Return [X, Y] of the center of cell containing provided text 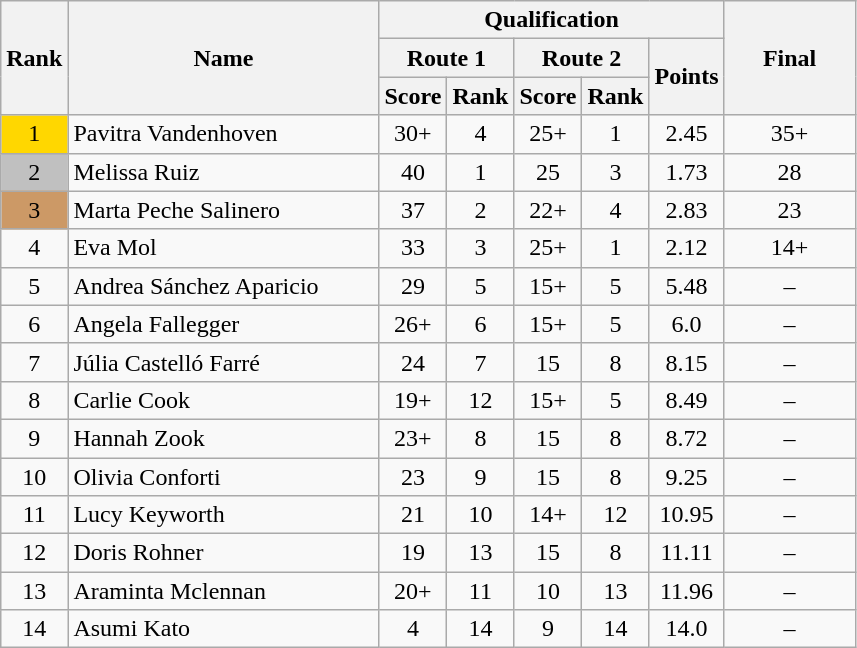
37 [413, 210]
Final [790, 58]
25 [548, 172]
2.45 [686, 134]
Araminta Mclennan [224, 591]
Carlie Cook [224, 400]
Olivia Conforti [224, 477]
2.12 [686, 248]
Marta Peche Salinero [224, 210]
2.83 [686, 210]
22+ [548, 210]
20+ [413, 591]
Melissa Ruiz [224, 172]
21 [413, 515]
Júlia Castelló Farré [224, 362]
14.0 [686, 629]
8.49 [686, 400]
Andrea Sánchez Aparicio [224, 286]
Angela Fallegger [224, 324]
30+ [413, 134]
40 [413, 172]
24 [413, 362]
19 [413, 553]
Points [686, 77]
11.11 [686, 553]
26+ [413, 324]
Name [224, 58]
Pavitra Vandenhoven [224, 134]
9.25 [686, 477]
Route 1 [446, 58]
28 [790, 172]
11.96 [686, 591]
29 [413, 286]
10.95 [686, 515]
33 [413, 248]
5.48 [686, 286]
8.15 [686, 362]
6.0 [686, 324]
23+ [413, 438]
8.72 [686, 438]
Doris Rohner [224, 553]
1.73 [686, 172]
Route 2 [582, 58]
19+ [413, 400]
Eva Mol [224, 248]
Hannah Zook [224, 438]
Asumi Kato [224, 629]
Lucy Keyworth [224, 515]
35+ [790, 134]
Qualification [552, 20]
